Pinpoint the cell where the given text exists, returning its [x, y] midpoint coordinate. 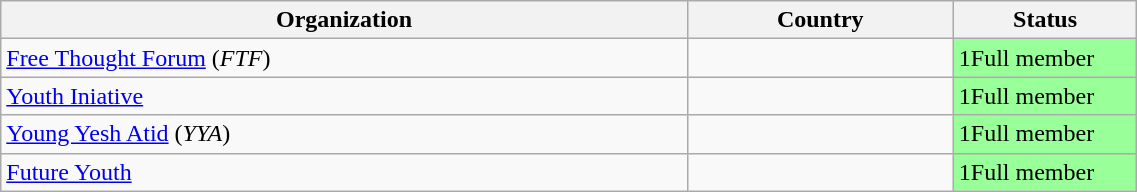
Organization [344, 20]
Future Youth [344, 172]
Free Thought Forum (FTF) [344, 58]
Country [820, 20]
Status [1045, 20]
Youth Iniative [344, 96]
Young Yesh Atid (YYA) [344, 134]
